Detect which cell encompasses the target text, then output its [x, y] center coordinate. 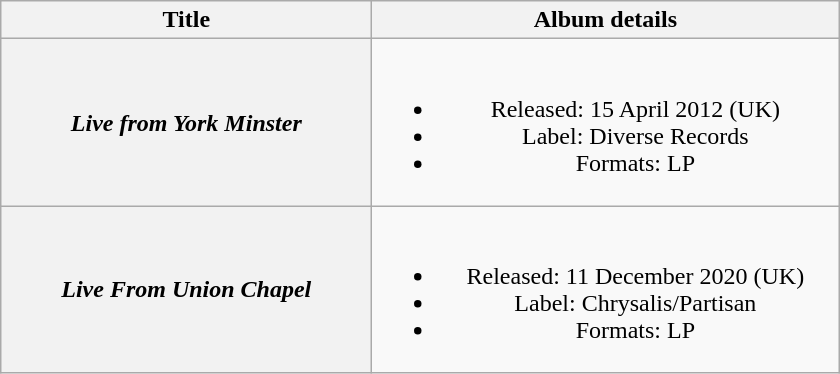
Live From Union Chapel [186, 290]
Released: 15 April 2012 (UK)Label: Diverse RecordsFormats: LP [606, 122]
Title [186, 20]
Album details [606, 20]
Live from York Minster [186, 122]
Released: 11 December 2020 (UK)Label: Chrysalis/PartisanFormats: LP [606, 290]
